Find where the given text appears and provide that cell's center as [x, y] coordinate. 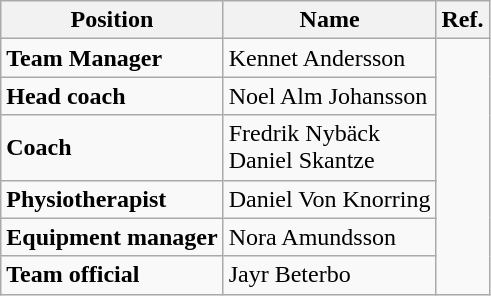
Ref. [462, 20]
Kennet Andersson [330, 58]
Head coach [112, 96]
Jayr Beterbo [330, 275]
Daniel Von Knorring [330, 199]
Team Manager [112, 58]
Nora Amundsson [330, 237]
Noel Alm Johansson [330, 96]
Position [112, 20]
Fredrik Nybäck Daniel Skantze [330, 148]
Coach [112, 148]
Physiotherapist [112, 199]
Name [330, 20]
Team official [112, 275]
Equipment manager [112, 237]
